Search for the cell housing the specified text and yield its [X, Y] center coordinate. 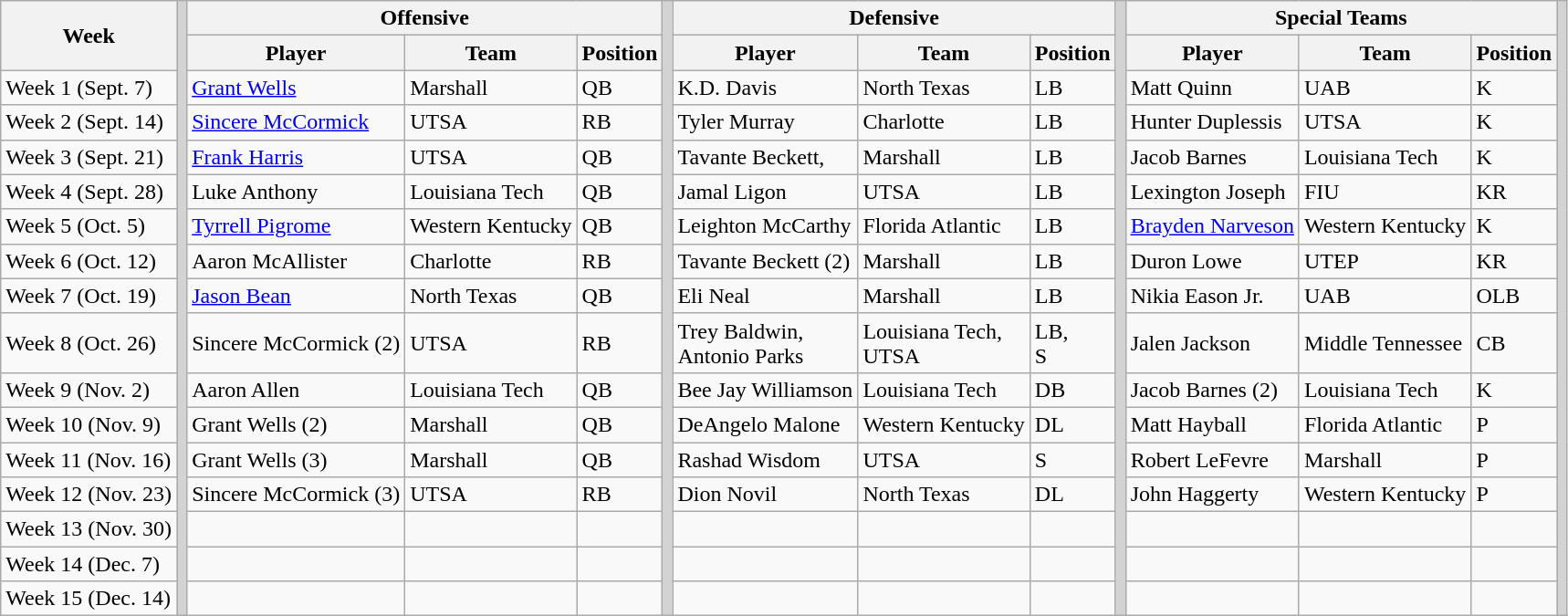
Week 11 (Nov. 16) [89, 459]
OLB [1514, 296]
Matt Quinn [1212, 88]
CB [1514, 343]
Leighton McCarthy [765, 226]
Special Teams [1341, 18]
Lexington Joseph [1212, 192]
Grant Wells (3) [296, 459]
Week 9 (Nov. 2) [89, 390]
Week 5 (Oct. 5) [89, 226]
Week 15 (Dec. 14) [89, 599]
Bee Jay Williamson [765, 390]
Jacob Barnes (2) [1212, 390]
Week 12 (Nov. 23) [89, 495]
Jamal Ligon [765, 192]
Trey Baldwin,Antonio Parks [765, 343]
Rashad Wisdom [765, 459]
Robert LeFevre [1212, 459]
FIU [1385, 192]
Nikia Eason Jr. [1212, 296]
Middle Tennessee [1385, 343]
Sincere McCormick [296, 122]
Week [89, 36]
Jacob Barnes [1212, 157]
DB [1072, 390]
Week 2 (Sept. 14) [89, 122]
Week 6 (Oct. 12) [89, 261]
Frank Harris [296, 157]
DeAngelo Malone [765, 424]
Louisiana Tech,UTSA [944, 343]
Offensive [425, 18]
Sincere McCormick (2) [296, 343]
Week 3 (Sept. 21) [89, 157]
Hunter Duplessis [1212, 122]
Tavante Beckett, [765, 157]
Week 4 (Sept. 28) [89, 192]
Tavante Beckett (2) [765, 261]
Grant Wells [296, 88]
Grant Wells (2) [296, 424]
Matt Hayball [1212, 424]
UTEP [1385, 261]
Week 8 (Oct. 26) [89, 343]
Jason Bean [296, 296]
Tyrrell Pigrome [296, 226]
S [1072, 459]
Week 14 (Dec. 7) [89, 564]
Week 10 (Nov. 9) [89, 424]
Week 1 (Sept. 7) [89, 88]
John Haggerty [1212, 495]
Dion Novil [765, 495]
Defensive [894, 18]
Brayden Narveson [1212, 226]
Sincere McCormick (3) [296, 495]
Week 7 (Oct. 19) [89, 296]
Jalen Jackson [1212, 343]
Duron Lowe [1212, 261]
Tyler Murray [765, 122]
Aaron McAllister [296, 261]
Week 13 (Nov. 30) [89, 529]
Luke Anthony [296, 192]
K.D. Davis [765, 88]
Eli Neal [765, 296]
LB,S [1072, 343]
Aaron Allen [296, 390]
